Find where the given text appears and provide that cell's center as (x, y) coordinate. 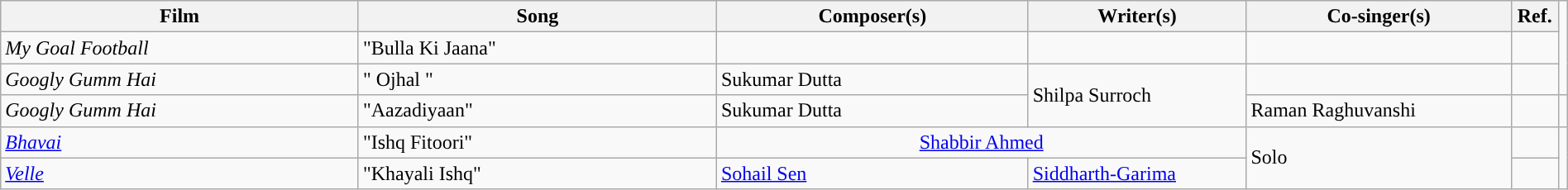
My Goal Football (180, 48)
"Khayali Ishq" (538, 173)
Composer(s) (872, 17)
Raman Raghuvanshi (1379, 111)
Bhavai (180, 142)
"Bulla Ki Jaana" (538, 48)
"Aazadiyaan" (538, 111)
Solo (1379, 158)
Shabbir Ahmed (981, 142)
Writer(s) (1137, 17)
Shilpa Surroch (1137, 95)
" Ojhal " (538, 79)
Siddharth-Garima (1137, 173)
Song (538, 17)
Velle (180, 173)
Co-singer(s) (1379, 17)
Ref. (1535, 17)
Sohail Sen (872, 173)
"Ishq Fitoori" (538, 142)
Film (180, 17)
